Find where the given text appears and provide that cell's center as [X, Y] coordinate. 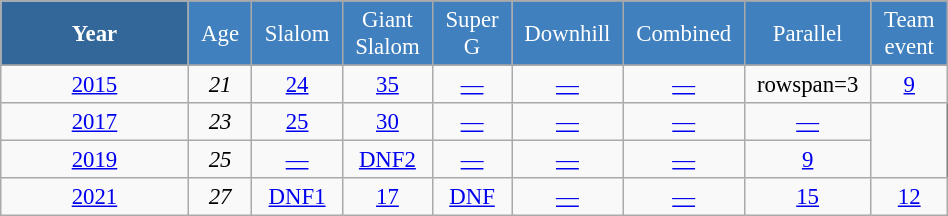
Combined [684, 34]
Age [220, 34]
35 [387, 85]
Team event [909, 34]
27 [220, 197]
DNF2 [387, 160]
15 [808, 197]
2015 [94, 85]
2019 [94, 160]
24 [297, 85]
2017 [94, 122]
DNF [472, 197]
Downhill [568, 34]
Parallel [808, 34]
2021 [94, 197]
Slalom [297, 34]
GiantSlalom [387, 34]
DNF1 [297, 197]
17 [387, 197]
23 [220, 122]
12 [909, 197]
Super G [472, 34]
rowspan=3 [808, 85]
21 [220, 85]
Year [94, 34]
30 [387, 122]
